Locate the cell with the specified text and output its (x, y) center coordinate. 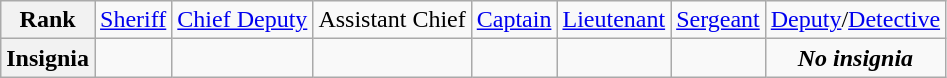
Lieutenant (614, 20)
Rank (48, 20)
Sergeant (718, 20)
Chief Deputy (242, 20)
Sheriff (134, 20)
Assistant Chief (392, 20)
Deputy/Detective (855, 20)
Captain (514, 20)
No insignia (855, 58)
Insignia (48, 58)
